From the cell containing the given text, extract its center point as [x, y] coordinate. 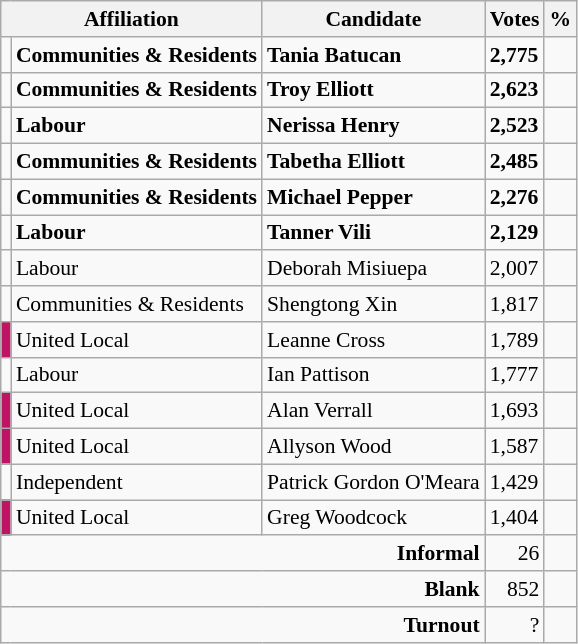
2,623 [515, 90]
1,777 [515, 375]
Alan Verrall [374, 411]
1,817 [515, 304]
Patrick Gordon O'Meara [374, 482]
Troy Elliott [374, 90]
2,485 [515, 162]
Votes [515, 19]
Allyson Wood [374, 447]
% [560, 19]
1,429 [515, 482]
Greg Woodcock [374, 518]
Blank [243, 589]
Leanne Cross [374, 340]
Independent [136, 482]
? [515, 625]
Shengtong Xin [374, 304]
Ian Pattison [374, 375]
Tania Batucan [374, 55]
2,007 [515, 269]
2,523 [515, 126]
1,789 [515, 340]
1,404 [515, 518]
Candidate [374, 19]
Nerissa Henry [374, 126]
Deborah Misiuepa [374, 269]
2,775 [515, 55]
26 [515, 554]
Turnout [243, 625]
Tanner Vili [374, 233]
Tabetha Elliott [374, 162]
2,129 [515, 233]
Michael Pepper [374, 197]
1,693 [515, 411]
1,587 [515, 447]
2,276 [515, 197]
Informal [243, 554]
Affiliation [132, 19]
852 [515, 589]
